Find where the given text appears and provide that cell's center as [x, y] coordinate. 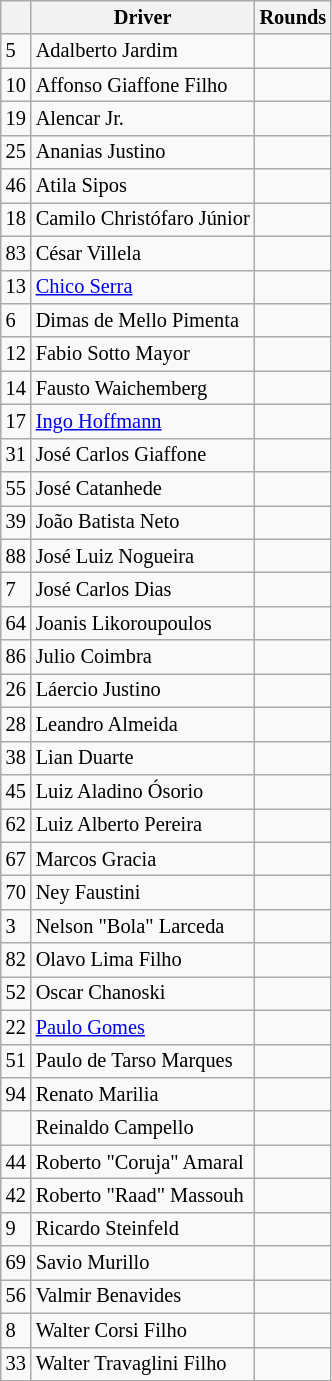
Rounds [294, 17]
Walter Corsi Filho [143, 1330]
Reinaldo Campello [143, 1128]
Atila Sipos [143, 186]
José Carlos Giaffone [143, 455]
Marcos Gracia [143, 859]
Affonso Giaffone Filho [143, 85]
Joanis Likoroupoulos [143, 623]
55 [16, 489]
Driver [143, 17]
Camilo Christófaro Júnior [143, 219]
69 [16, 1263]
94 [16, 1094]
70 [16, 892]
82 [16, 960]
Oscar Chanoski [143, 993]
José Luiz Nogueira [143, 556]
39 [16, 522]
Ricardo Steinfeld [143, 1229]
Renato Marilia [143, 1094]
José Carlos Dias [143, 589]
51 [16, 1061]
Walter Travaglini Filho [143, 1364]
25 [16, 152]
Paulo de Tarso Marques [143, 1061]
22 [16, 1027]
17 [16, 421]
Fabio Sotto Mayor [143, 354]
Julio Coimbra [143, 657]
Savio Murillo [143, 1263]
Ingo Hoffmann [143, 421]
13 [16, 287]
67 [16, 859]
28 [16, 724]
João Batista Neto [143, 522]
Lian Duarte [143, 758]
Nelson "Bola" Larceda [143, 926]
César Villela [143, 253]
Ney Faustini [143, 892]
Alencar Jr. [143, 118]
12 [16, 354]
6 [16, 320]
83 [16, 253]
5 [16, 51]
52 [16, 993]
3 [16, 926]
Chico Serra [143, 287]
18 [16, 219]
45 [16, 791]
86 [16, 657]
64 [16, 623]
7 [16, 589]
Roberto "Coruja" Amaral [143, 1162]
Láercio Justino [143, 690]
42 [16, 1195]
Luiz Alberto Pereira [143, 825]
Valmir Benavides [143, 1296]
56 [16, 1296]
8 [16, 1330]
33 [16, 1364]
62 [16, 825]
31 [16, 455]
Paulo Gomes [143, 1027]
Roberto "Raad" Massouh [143, 1195]
14 [16, 388]
88 [16, 556]
46 [16, 186]
Leandro Almeida [143, 724]
19 [16, 118]
44 [16, 1162]
José Catanhede [143, 489]
Dimas de Mello Pimenta [143, 320]
9 [16, 1229]
10 [16, 85]
Ananias Justino [143, 152]
Luiz Aladino Ósorio [143, 791]
Fausto Waichemberg [143, 388]
38 [16, 758]
26 [16, 690]
Adalberto Jardim [143, 51]
Olavo Lima Filho [143, 960]
